Locate the cell with the specified text and output its [x, y] center coordinate. 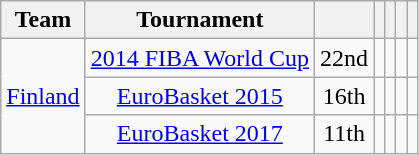
EuroBasket 2017 [200, 134]
22nd [344, 58]
EuroBasket 2015 [200, 96]
Tournament [200, 20]
Finland [43, 96]
2014 FIBA World Cup [200, 58]
Team [43, 20]
16th [344, 96]
11th [344, 134]
